Find where the given text appears and provide that cell's center as [X, Y] coordinate. 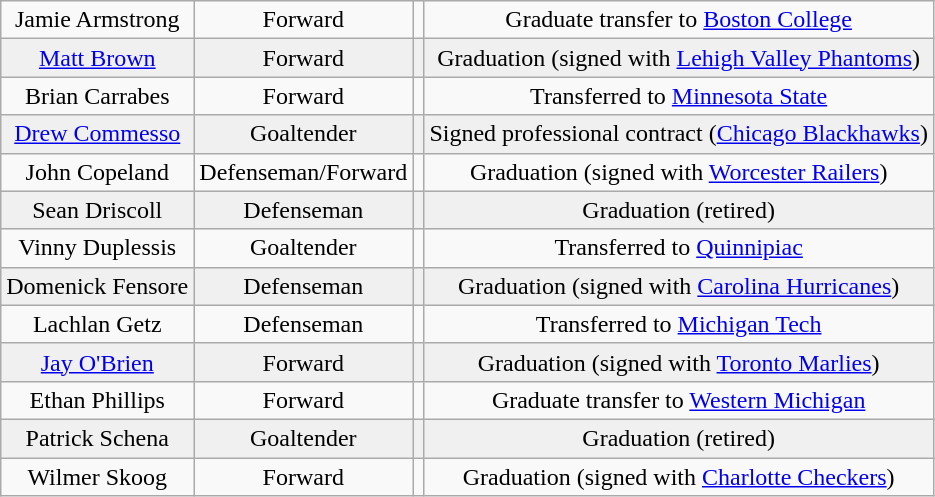
Vinny Duplessis [98, 248]
Transferred to Michigan Tech [679, 324]
Patrick Schena [98, 438]
Lachlan Getz [98, 324]
Brian Carrabes [98, 96]
Domenick Fensore [98, 286]
Jamie Armstrong [98, 20]
Drew Commesso [98, 134]
Graduate transfer to Boston College [679, 20]
Wilmer Skoog [98, 477]
Transferred to Minnesota State [679, 96]
Jay O'Brien [98, 362]
Graduation (signed with Worcester Railers) [679, 172]
Ethan Phillips [98, 400]
Graduation (signed with Carolina Hurricanes) [679, 286]
Graduate transfer to Western Michigan [679, 400]
Graduation (signed with Charlotte Checkers) [679, 477]
Graduation (signed with Toronto Marlies) [679, 362]
Signed professional contract (Chicago Blackhawks) [679, 134]
Graduation (signed with Lehigh Valley Phantoms) [679, 58]
Sean Driscoll [98, 210]
Defenseman/Forward [304, 172]
Matt Brown [98, 58]
Transferred to Quinnipiac [679, 248]
John Copeland [98, 172]
